Pinpoint the cell where the given text exists, returning its (X, Y) midpoint coordinate. 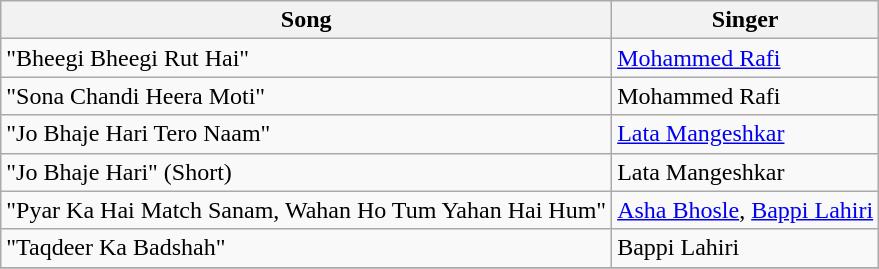
"Bheegi Bheegi Rut Hai" (306, 58)
"Jo Bhaje Hari" (Short) (306, 172)
"Jo Bhaje Hari Tero Naam" (306, 134)
Song (306, 20)
Singer (746, 20)
Bappi Lahiri (746, 248)
"Taqdeer Ka Badshah" (306, 248)
Asha Bhosle, Bappi Lahiri (746, 210)
"Sona Chandi Heera Moti" (306, 96)
"Pyar Ka Hai Match Sanam, Wahan Ho Tum Yahan Hai Hum" (306, 210)
